From the cell containing the given text, extract its center point as [X, Y] coordinate. 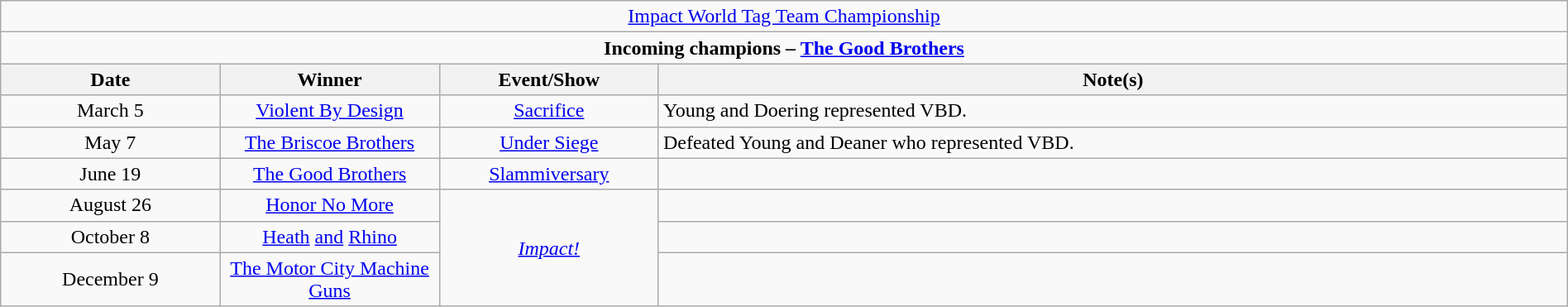
Sacrifice [549, 111]
Incoming champions – The Good Brothers [784, 48]
Defeated Young and Deaner who represented VBD. [1113, 142]
Violent By Design [329, 111]
Event/Show [549, 79]
Honor No More [329, 205]
Note(s) [1113, 79]
Impact! [549, 248]
Heath and Rhino [329, 237]
August 26 [111, 205]
Date [111, 79]
The Good Brothers [329, 174]
October 8 [111, 237]
May 7 [111, 142]
March 5 [111, 111]
Young and Doering represented VBD. [1113, 111]
Slammiversary [549, 174]
The Motor City Machine Guns [329, 280]
June 19 [111, 174]
The Briscoe Brothers [329, 142]
December 9 [111, 280]
Winner [329, 79]
Under Siege [549, 142]
Impact World Tag Team Championship [784, 17]
